From the cell containing the given text, extract its center point as [X, Y] coordinate. 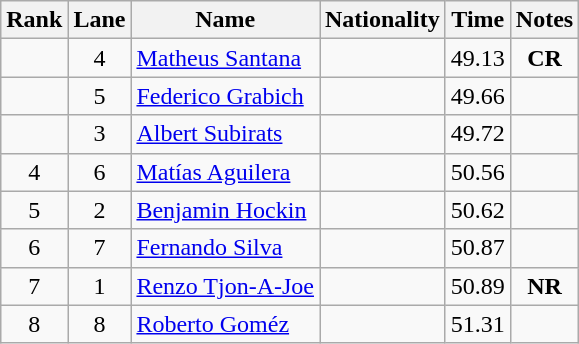
Renzo Tjon-A-Joe [226, 286]
Fernando Silva [226, 248]
50.89 [478, 286]
Time [478, 20]
49.13 [478, 58]
51.31 [478, 324]
Albert Subirats [226, 134]
Matías Aguilera [226, 172]
Name [226, 20]
Nationality [383, 20]
Lane [100, 20]
Federico Grabich [226, 96]
CR [544, 58]
2 [100, 210]
49.72 [478, 134]
50.56 [478, 172]
49.66 [478, 96]
Benjamin Hockin [226, 210]
Rank [34, 20]
1 [100, 286]
Matheus Santana [226, 58]
Notes [544, 20]
50.87 [478, 248]
3 [100, 134]
Roberto Goméz [226, 324]
50.62 [478, 210]
NR [544, 286]
